Capture the cell that displays the provided text and extract its (X, Y) central coordinate. 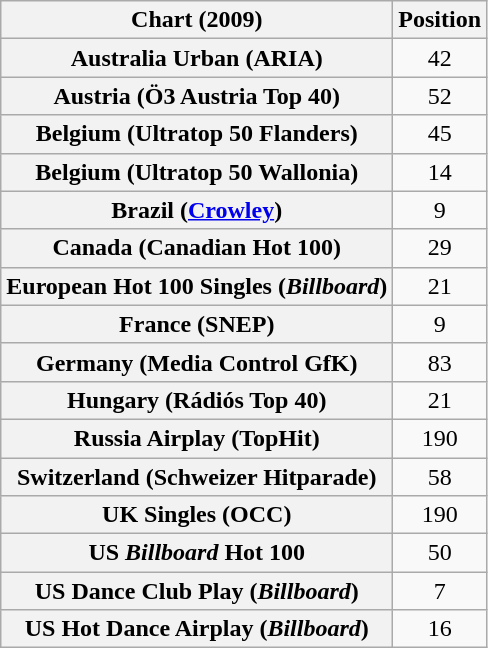
58 (440, 477)
7 (440, 591)
Brazil (Crowley) (197, 210)
Germany (Media Control GfK) (197, 362)
52 (440, 96)
Australia Urban (ARIA) (197, 58)
Belgium (Ultratop 50 Flanders) (197, 134)
Canada (Canadian Hot 100) (197, 248)
50 (440, 553)
Switzerland (Schweizer Hitparade) (197, 477)
83 (440, 362)
Belgium (Ultratop 50 Wallonia) (197, 172)
Position (440, 20)
42 (440, 58)
US Hot Dance Airplay (Billboard) (197, 629)
Chart (2009) (197, 20)
45 (440, 134)
European Hot 100 Singles (Billboard) (197, 286)
Russia Airplay (TopHit) (197, 438)
29 (440, 248)
US Billboard Hot 100 (197, 553)
Austria (Ö3 Austria Top 40) (197, 96)
US Dance Club Play (Billboard) (197, 591)
France (SNEP) (197, 324)
UK Singles (OCC) (197, 515)
16 (440, 629)
Hungary (Rádiós Top 40) (197, 400)
14 (440, 172)
